Output the (X, Y) coordinate of the center of the cell containing the given text.  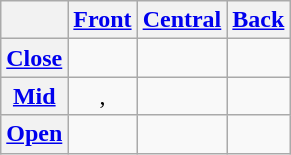
Close (34, 58)
Front (102, 20)
Central (182, 20)
Open (34, 134)
Mid (34, 96)
Back (258, 20)
, (102, 96)
